Determine the (x, y) coordinate at the center of the cell enclosing the given text.  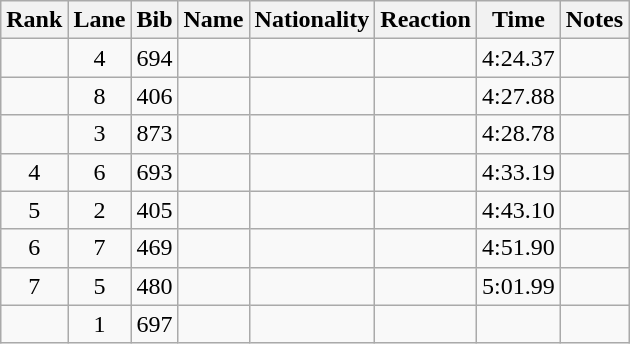
4:43.10 (519, 210)
Notes (594, 20)
693 (154, 172)
Rank (34, 20)
406 (154, 96)
Name (214, 20)
697 (154, 324)
Nationality (312, 20)
480 (154, 286)
5:01.99 (519, 286)
4:51.90 (519, 248)
2 (100, 210)
4:24.37 (519, 58)
8 (100, 96)
694 (154, 58)
3 (100, 134)
469 (154, 248)
4:27.88 (519, 96)
405 (154, 210)
873 (154, 134)
4:28.78 (519, 134)
1 (100, 324)
Bib (154, 20)
Time (519, 20)
Lane (100, 20)
4:33.19 (519, 172)
Reaction (426, 20)
